Locate the cell with the specified text and output its [X, Y] center coordinate. 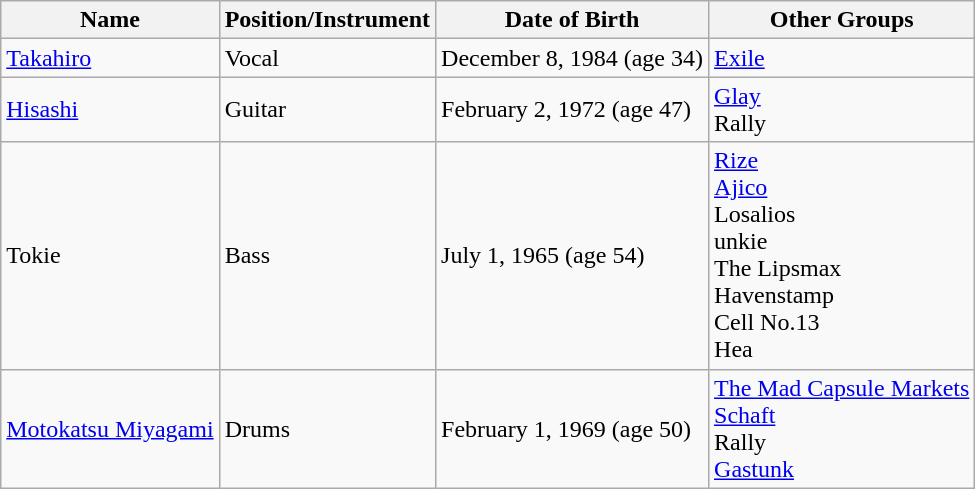
February 1, 1969 (age 50) [572, 428]
Bass [327, 256]
December 8, 1984 (age 34) [572, 58]
Tokie [110, 256]
Other Groups [842, 20]
Date of Birth [572, 20]
Vocal [327, 58]
The Mad Capsule MarketsSchaftRallyGastunk [842, 428]
Name [110, 20]
Guitar [327, 110]
July 1, 1965 (age 54) [572, 256]
RizeAjicoLosaliosunkieThe LipsmaxHavenstampCell No.13Hea [842, 256]
February 2, 1972 (age 47) [572, 110]
Drums [327, 428]
Exile [842, 58]
GlayRally [842, 110]
Motokatsu Miyagami [110, 428]
Takahiro [110, 58]
Position/Instrument [327, 20]
Hisashi [110, 110]
